Pinpoint the cell where the given text exists, returning its [x, y] midpoint coordinate. 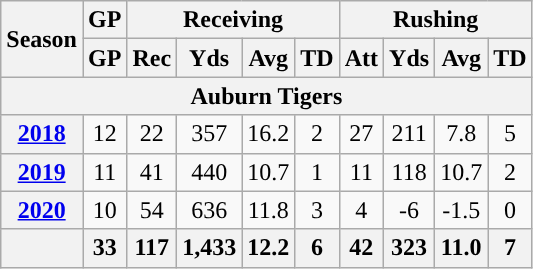
Rec [152, 58]
41 [152, 172]
4 [361, 210]
7 [510, 248]
5 [510, 134]
1,433 [210, 248]
33 [104, 248]
0 [510, 210]
118 [410, 172]
-1.5 [462, 210]
357 [210, 134]
Auburn Tigers [266, 96]
2019 [42, 172]
2018 [42, 134]
-6 [410, 210]
1 [317, 172]
2020 [42, 210]
323 [410, 248]
636 [210, 210]
11.8 [268, 210]
10 [104, 210]
6 [317, 248]
Receiving [233, 20]
11.0 [462, 248]
42 [361, 248]
Rushing [436, 20]
12 [104, 134]
22 [152, 134]
27 [361, 134]
3 [317, 210]
Att [361, 58]
12.2 [268, 248]
16.2 [268, 134]
7.8 [462, 134]
117 [152, 248]
54 [152, 210]
211 [410, 134]
Season [42, 39]
440 [210, 172]
